Locate the cell with the specified text and output its [x, y] center coordinate. 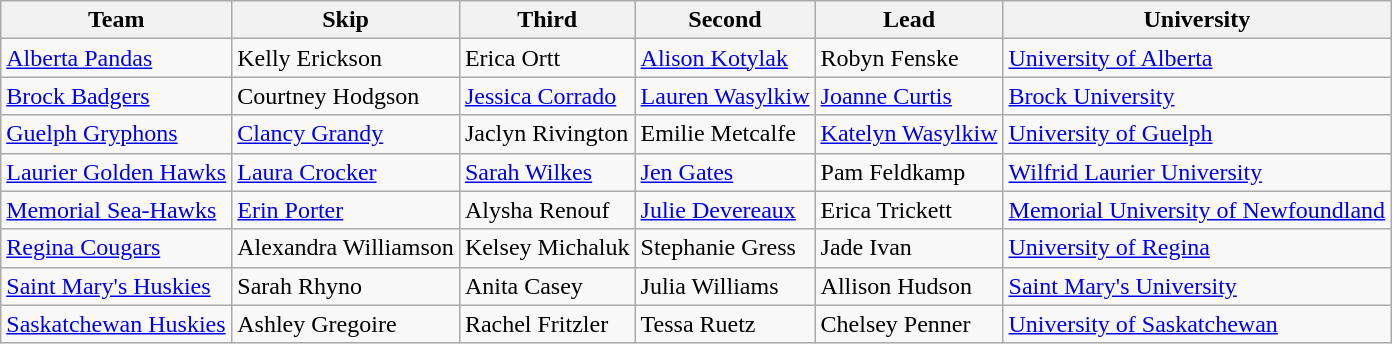
Alberta Pandas [116, 58]
University of Guelph [1197, 134]
Katelyn Wasylkiw [909, 134]
Joanne Curtis [909, 96]
Robyn Fenske [909, 58]
Pam Feldkamp [909, 172]
Jen Gates [725, 172]
Kelsey Michaluk [547, 248]
Sarah Rhyno [346, 286]
Laurier Golden Hawks [116, 172]
Wilfrid Laurier University [1197, 172]
Anita Casey [547, 286]
Erica Ortt [547, 58]
Alison Kotylak [725, 58]
Third [547, 20]
Courtney Hodgson [346, 96]
Chelsey Penner [909, 324]
Brock University [1197, 96]
Brock Badgers [116, 96]
Lead [909, 20]
Regina Cougars [116, 248]
Memorial University of Newfoundland [1197, 210]
Stephanie Gress [725, 248]
Memorial Sea-Hawks [116, 210]
Alysha Renouf [547, 210]
Second [725, 20]
Emilie Metcalfe [725, 134]
Clancy Grandy [346, 134]
Alexandra Williamson [346, 248]
Skip [346, 20]
Julia Williams [725, 286]
Rachel Fritzler [547, 324]
Kelly Erickson [346, 58]
University of Alberta [1197, 58]
Julie Devereaux [725, 210]
Jessica Corrado [547, 96]
Lauren Wasylkiw [725, 96]
University of Saskatchewan [1197, 324]
Sarah Wilkes [547, 172]
Jade Ivan [909, 248]
Ashley Gregoire [346, 324]
Laura Crocker [346, 172]
Saskatchewan Huskies [116, 324]
Saint Mary's Huskies [116, 286]
Saint Mary's University [1197, 286]
Tessa Ruetz [725, 324]
Erica Trickett [909, 210]
Team [116, 20]
Guelph Gryphons [116, 134]
University [1197, 20]
Allison Hudson [909, 286]
University of Regina [1197, 248]
Erin Porter [346, 210]
Jaclyn Rivington [547, 134]
